Return the (X, Y) coordinate for the center point of the cell that contains the specified text.  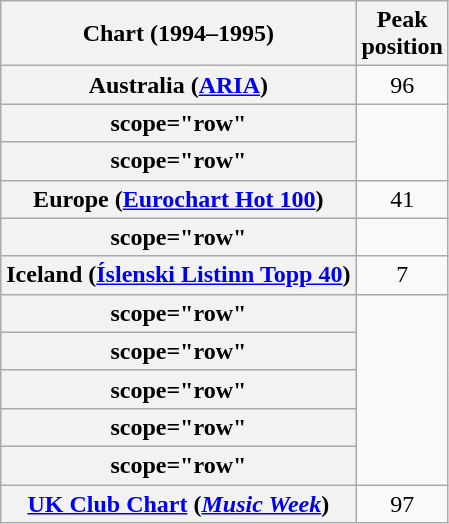
7 (402, 275)
96 (402, 85)
Peakposition (402, 34)
97 (402, 503)
41 (402, 199)
Iceland (Íslenski Listinn Topp 40) (178, 275)
Europe (Eurochart Hot 100) (178, 199)
Chart (1994–1995) (178, 34)
Australia (ARIA) (178, 85)
UK Club Chart (Music Week) (178, 503)
